Identify which cell holds the provided text, then report its (x, y) central coordinate. 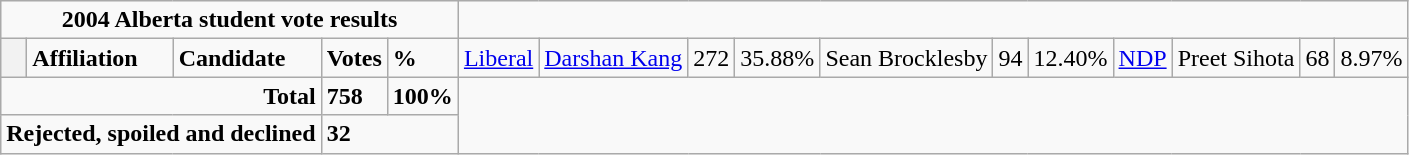
Votes (354, 58)
12.40% (1070, 58)
Rejected, spoiled and declined (161, 134)
100% (422, 96)
NDP (1142, 58)
Candidate (247, 58)
272 (712, 58)
758 (354, 96)
Liberal (498, 58)
8.97% (1372, 58)
94 (1010, 58)
Darshan Kang (614, 58)
Preet Sihota (1236, 58)
Affiliation (100, 58)
35.88% (778, 58)
32 (390, 134)
68 (1318, 58)
Total (161, 96)
2004 Alberta student vote results (230, 20)
% (422, 58)
Sean Brocklesby (906, 58)
